Detect which cell encompasses the target text, then output its (x, y) center coordinate. 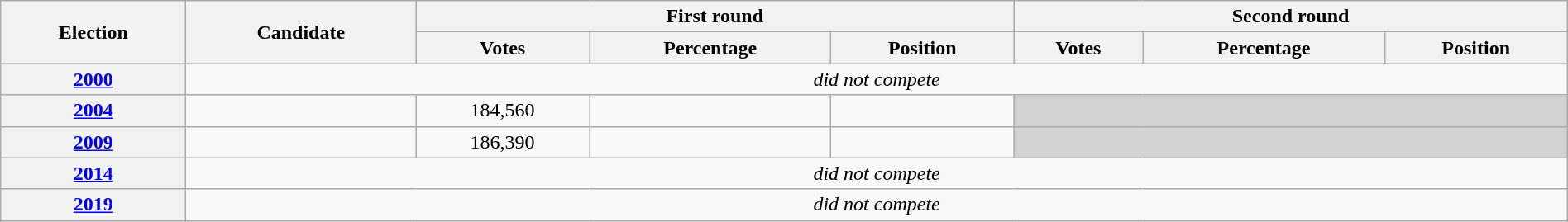
First round (715, 17)
2009 (93, 142)
184,560 (503, 111)
2019 (93, 205)
Second round (1290, 17)
2014 (93, 173)
Election (93, 32)
2000 (93, 79)
2004 (93, 111)
Candidate (301, 32)
186,390 (503, 142)
